Provide the (x, y) coordinate of the cell's center where the given text is located.  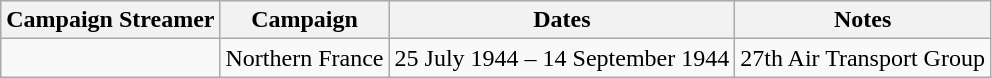
27th Air Transport Group (863, 58)
Campaign Streamer (110, 20)
Northern France (304, 58)
Campaign (304, 20)
25 July 1944 – 14 September 1944 (562, 58)
Dates (562, 20)
Notes (863, 20)
